Locate the cell with the specified text and output its (X, Y) center coordinate. 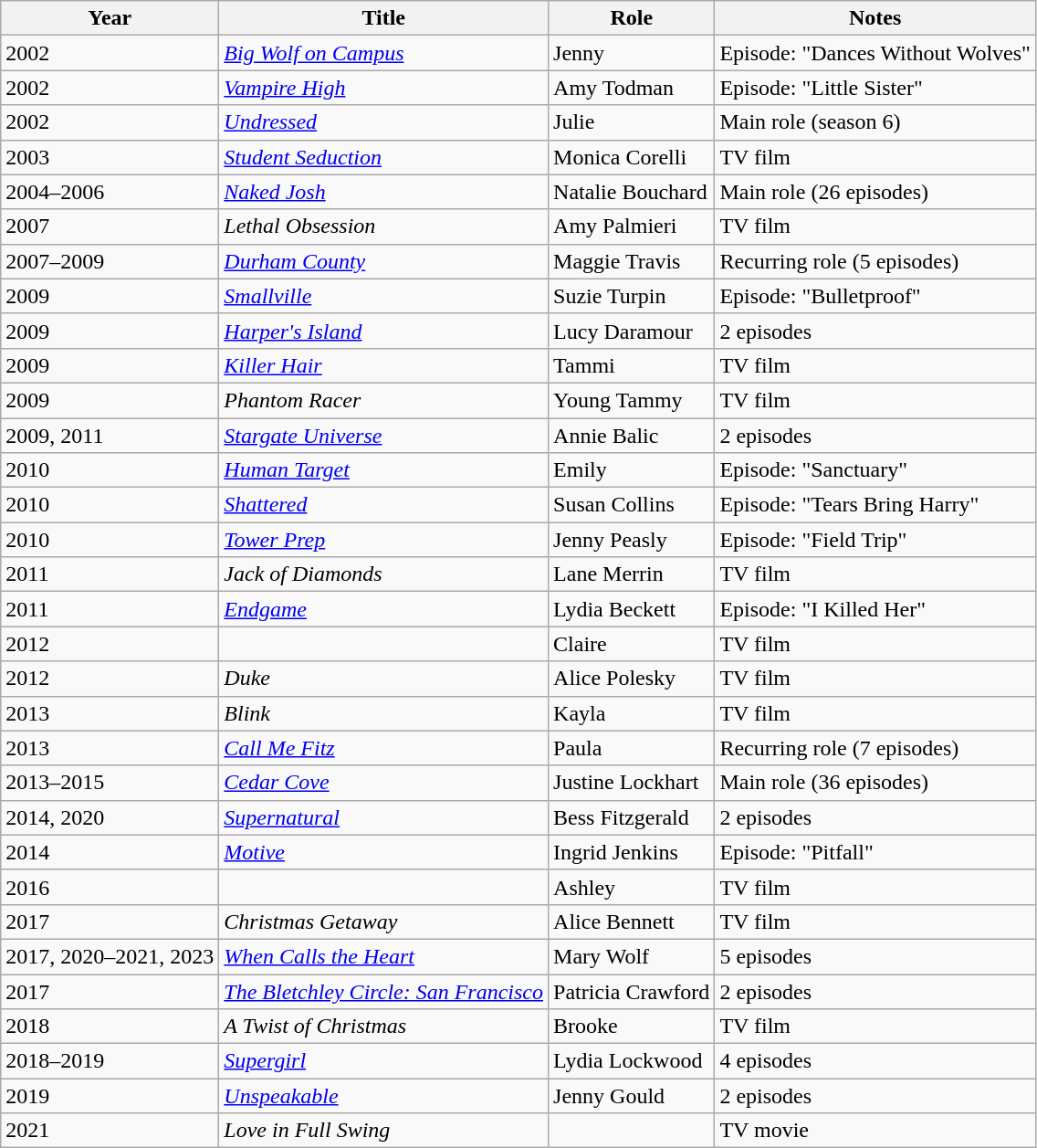
Emily (632, 470)
Main role (26 episodes) (875, 192)
Tower Prep (383, 540)
Undressed (383, 122)
Paula (632, 748)
Phantom Racer (383, 400)
2003 (110, 157)
Human Target (383, 470)
Year (110, 18)
Susan Collins (632, 505)
Christmas Getaway (383, 922)
Lucy Daramour (632, 331)
2018–2019 (110, 1061)
Big Wolf on Campus (383, 53)
Lane Merrin (632, 574)
Lydia Lockwood (632, 1061)
Main role (season 6) (875, 122)
2016 (110, 887)
Justine Lockhart (632, 783)
Claire (632, 644)
Episode: "Field Trip" (875, 540)
2019 (110, 1096)
Monica Corelli (632, 157)
Supernatural (383, 817)
4 episodes (875, 1061)
2004–2006 (110, 192)
Stargate Universe (383, 436)
Ingrid Jenkins (632, 852)
When Calls the Heart (383, 956)
Blink (383, 713)
Supergirl (383, 1061)
Durham County (383, 261)
Alice Bennett (632, 922)
Recurring role (7 episodes) (875, 748)
Brooke (632, 1027)
2014 (110, 852)
2017, 2020–2021, 2023 (110, 956)
Recurring role (5 episodes) (875, 261)
Title (383, 18)
Amy Todman (632, 88)
Lydia Beckett (632, 609)
Vampire High (383, 88)
2007 (110, 226)
Jack of Diamonds (383, 574)
2009, 2011 (110, 436)
Smallville (383, 296)
Motive (383, 852)
TV movie (875, 1131)
Maggie Travis (632, 261)
2007–2009 (110, 261)
Kayla (632, 713)
Jenny Peasly (632, 540)
Love in Full Swing (383, 1131)
Ashley (632, 887)
Harper's Island (383, 331)
5 episodes (875, 956)
Notes (875, 18)
Natalie Bouchard (632, 192)
Episode: "Dances Without Wolves" (875, 53)
2014, 2020 (110, 817)
Jenny (632, 53)
The Bletchley Circle: San Francisco (383, 991)
Shattered (383, 505)
Young Tammy (632, 400)
2018 (110, 1027)
Annie Balic (632, 436)
Bess Fitzgerald (632, 817)
Call Me Fitz (383, 748)
Role (632, 18)
2013–2015 (110, 783)
Endgame (383, 609)
Episode: "Bulletproof" (875, 296)
Suzie Turpin (632, 296)
Jenny Gould (632, 1096)
Cedar Cove (383, 783)
A Twist of Christmas (383, 1027)
Episode: "Tears Bring Harry" (875, 505)
Student Seduction (383, 157)
Killer Hair (383, 365)
Mary Wolf (632, 956)
Patricia Crawford (632, 991)
Unspeakable (383, 1096)
Tammi (632, 365)
Naked Josh (383, 192)
Amy Palmieri (632, 226)
Lethal Obsession (383, 226)
Episode: "Little Sister" (875, 88)
2021 (110, 1131)
Alice Polesky (632, 679)
Episode: "I Killed Her" (875, 609)
Julie (632, 122)
Duke (383, 679)
Episode: "Pitfall" (875, 852)
Episode: "Sanctuary" (875, 470)
Main role (36 episodes) (875, 783)
